Capture the cell that displays the provided text and extract its (X, Y) central coordinate. 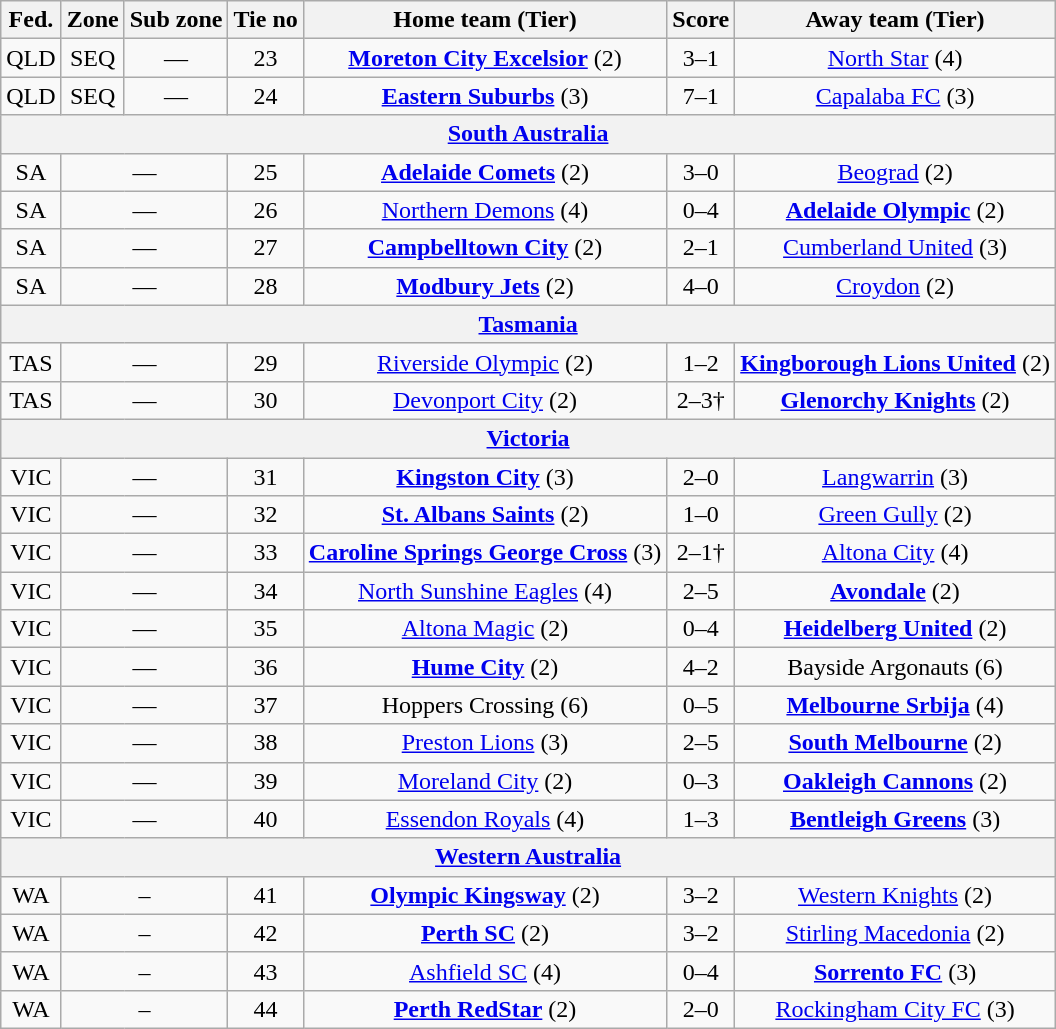
1–3 (701, 819)
Stirling Macedonia (2) (896, 933)
36 (266, 667)
Moreton City Excelsior (2) (484, 58)
Essendon Royals (4) (484, 819)
25 (266, 172)
1–0 (701, 515)
St. Albans Saints (2) (484, 515)
Caroline Springs George Cross (3) (484, 553)
Bentleigh Greens (3) (896, 819)
Glenorchy Knights (2) (896, 400)
Kingborough Lions United (2) (896, 362)
34 (266, 591)
43 (266, 971)
Fed. (31, 20)
Bayside Argonauts (6) (896, 667)
39 (266, 781)
Sorrento FC (3) (896, 971)
South Melbourne (2) (896, 743)
35 (266, 629)
26 (266, 210)
Heidelberg United (2) (896, 629)
Croydon (2) (896, 286)
North Star (4) (896, 58)
38 (266, 743)
4–0 (701, 286)
Western Knights (2) (896, 895)
44 (266, 1009)
Northern Demons (4) (484, 210)
Adelaide Comets (2) (484, 172)
3–1 (701, 58)
37 (266, 705)
32 (266, 515)
Langwarrin (3) (896, 477)
Capalaba FC (3) (896, 96)
41 (266, 895)
Altona Magic (2) (484, 629)
Score (701, 20)
28 (266, 286)
Hoppers Crossing (6) (484, 705)
24 (266, 96)
27 (266, 248)
Green Gully (2) (896, 515)
Perth SC (2) (484, 933)
2–3† (701, 400)
Sub zone (176, 20)
Tasmania (528, 324)
0–5 (701, 705)
Beograd (2) (896, 172)
Oakleigh Cannons (2) (896, 781)
2–1† (701, 553)
Altona City (4) (896, 553)
Melbourne Srbija (4) (896, 705)
Moreland City (2) (484, 781)
Victoria (528, 438)
Campbelltown City (2) (484, 248)
Olympic Kingsway (2) (484, 895)
7–1 (701, 96)
North Sunshine Eagles (4) (484, 591)
0–3 (701, 781)
Riverside Olympic (2) (484, 362)
Zone (92, 20)
Adelaide Olympic (2) (896, 210)
29 (266, 362)
Tie no (266, 20)
Hume City (2) (484, 667)
Rockingham City FC (3) (896, 1009)
42 (266, 933)
Cumberland United (3) (896, 248)
Ashfield SC (4) (484, 971)
Eastern Suburbs (3) (484, 96)
3–0 (701, 172)
Avondale (2) (896, 591)
31 (266, 477)
Devonport City (2) (484, 400)
Western Australia (528, 857)
Preston Lions (3) (484, 743)
South Australia (528, 134)
30 (266, 400)
Away team (Tier) (896, 20)
Perth RedStar (2) (484, 1009)
Kingston City (3) (484, 477)
33 (266, 553)
Home team (Tier) (484, 20)
4–2 (701, 667)
40 (266, 819)
23 (266, 58)
2–1 (701, 248)
Modbury Jets (2) (484, 286)
1–2 (701, 362)
